Return [X, Y] of the center of cell containing provided text 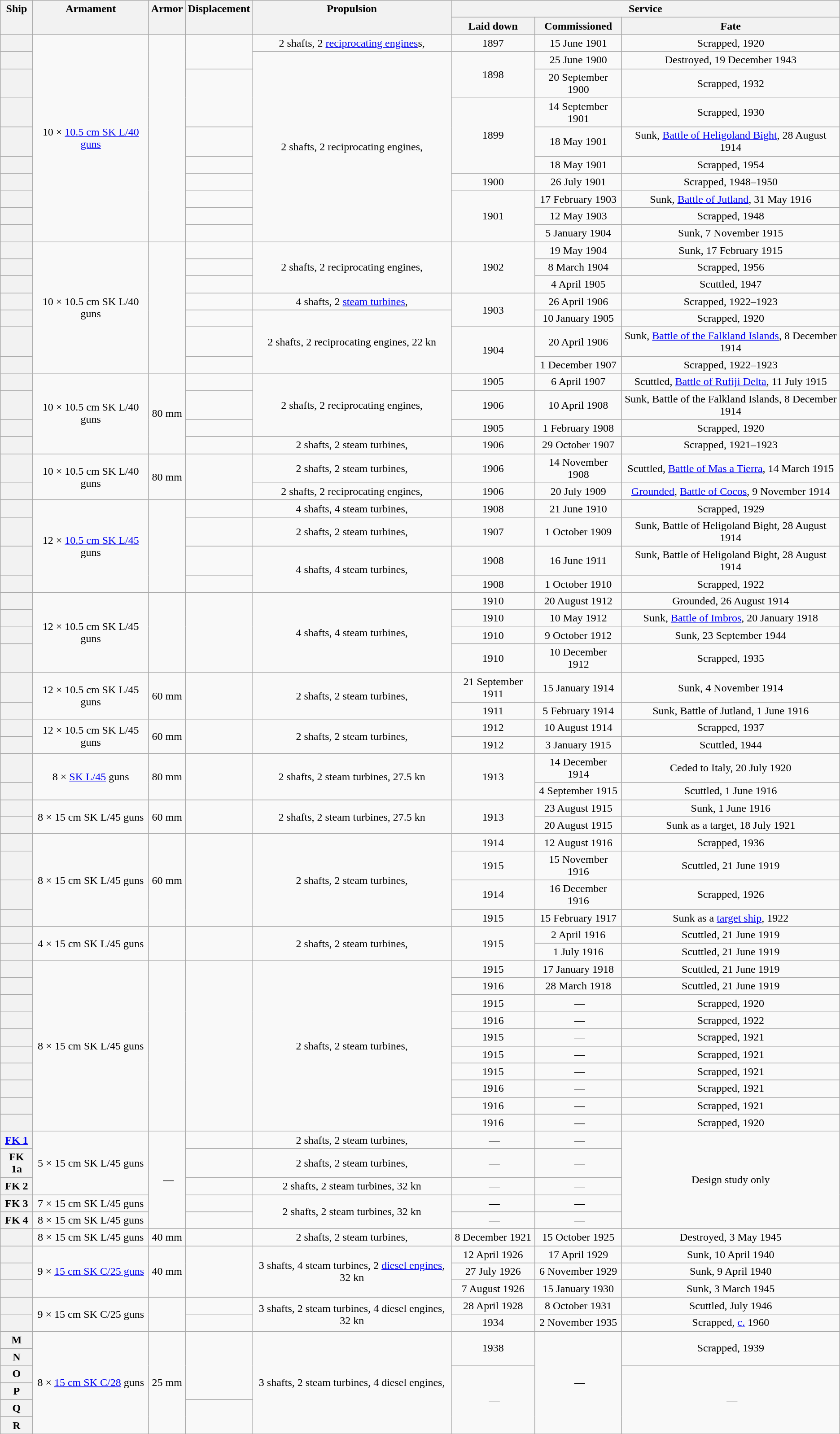
Scuttled, July 1946 [731, 1306]
3 shafts, 4 steam turbines, 2 diesel engines, 32 kn [352, 1272]
Displacement [219, 17]
21 June 1910 [578, 508]
8 × 15 cm SK C/28 guns [91, 1382]
1 October 1910 [578, 584]
Sunk, 23 September 1944 [731, 635]
16 June 1911 [578, 561]
9 October 1912 [578, 635]
2 November 1935 [578, 1323]
Sunk, Battle of Jutland, 31 May 1916 [731, 199]
Scrapped, 1937 [731, 728]
15 January 1914 [578, 687]
Destroyed, 3 May 1945 [731, 1237]
Armament [91, 17]
10 August 1914 [578, 728]
15 June 1901 [578, 43]
FK 3 [17, 1203]
Scuttled, 1947 [731, 284]
1900 [494, 182]
16 December 1916 [578, 895]
Armor [167, 17]
26 April 1906 [578, 302]
2 shafts, 2 reciprocating engines, 22 kn [352, 342]
6 April 1907 [578, 382]
5 × 15 cm SK L/45 guns [91, 1163]
10 January 1905 [578, 319]
27 July 1926 [494, 1272]
3 shafts, 2 steam turbines, 4 diesel engines, 32 kn [352, 1314]
Sunk as a target, 18 July 1921 [731, 825]
28 March 1918 [578, 986]
2 shafts, 2 reciprocating enginess, [352, 43]
Scuttled, Battle of Mas a Tierra, 14 March 1915 [731, 468]
4 September 1915 [578, 791]
Scrapped, 1921–1923 [731, 445]
Destroyed, 19 December 1943 [731, 60]
Scrapped, 1932 [731, 83]
2 April 1916 [578, 935]
FK 1a [17, 1163]
26 July 1901 [578, 182]
20 September 1900 [578, 83]
1897 [494, 43]
N [17, 1357]
Design study only [731, 1180]
7 × 15 cm SK L/45 guns [91, 1203]
3 January 1915 [578, 745]
Propulsion [352, 17]
20 April 1906 [578, 342]
4 × 15 cm SK L/45 guns [91, 944]
5 February 1914 [578, 711]
15 January 1930 [578, 1289]
Service [646, 9]
Scrapped, 1930 [731, 112]
Scuttled, 1944 [731, 745]
Scrapped, 1956 [731, 267]
12 April 1926 [494, 1255]
17 January 1918 [578, 969]
Grounded, Battle of Cocos, 9 November 1914 [731, 491]
5 January 1904 [578, 233]
Scrapped, 1929 [731, 508]
Scrapped, 1954 [731, 165]
25 mm [167, 1382]
1907 [494, 531]
1903 [494, 310]
Scuttled, 1 June 1916 [731, 791]
Sunk, 4 November 1914 [731, 687]
15 November 1916 [578, 865]
Scuttled, Battle of Rufiji Delta, 11 July 1915 [731, 382]
28 April 1928 [494, 1306]
Commissioned [578, 26]
14 December 1914 [578, 768]
1904 [494, 350]
29 October 1907 [578, 445]
14 November 1908 [578, 468]
14 September 1901 [578, 112]
1911 [494, 711]
1901 [494, 216]
Scrapped, 1939 [731, 1348]
Grounded, 26 August 1914 [731, 601]
1 October 1909 [578, 531]
Sunk, Battle of Imbros, 20 January 1918 [731, 618]
Fate [731, 26]
1 February 1908 [578, 428]
19 May 1904 [578, 250]
4 April 1905 [578, 284]
M [17, 1340]
Scrapped, 1935 [731, 659]
Sunk, 1 June 1916 [731, 808]
R [17, 1425]
12 May 1903 [578, 216]
8 × SK L/45 guns [91, 776]
Ship [17, 17]
Scrapped, 1926 [731, 895]
Sunk, 3 March 1945 [731, 1289]
Sunk, Battle of Jutland, 1 June 1916 [731, 711]
6 November 1929 [578, 1272]
10 May 1912 [578, 618]
Scrapped, 1936 [731, 842]
1902 [494, 267]
Q [17, 1408]
FK 2 [17, 1186]
10 December 1912 [578, 659]
8 March 1904 [578, 267]
Sunk as a target ship, 1922 [731, 918]
8 October 1931 [578, 1306]
20 August 1912 [578, 601]
20 August 1915 [578, 825]
Scrapped, c. 1960 [731, 1323]
Laid down [494, 26]
3 shafts, 2 steam turbines, 4 diesel engines, [352, 1382]
25 June 1900 [578, 60]
Sunk, 9 April 1940 [731, 1272]
1938 [494, 1348]
Scrapped, 1948 [731, 216]
15 February 1917 [578, 918]
Ceded to Italy, 20 July 1920 [731, 768]
21 September 1911 [494, 687]
20 July 1909 [578, 491]
Scrapped, 1948–1950 [731, 182]
Sunk, 10 April 1940 [731, 1255]
Sunk, 17 February 1915 [731, 250]
P [17, 1391]
O [17, 1374]
17 April 1929 [578, 1255]
1899 [494, 136]
FK 4 [17, 1220]
23 August 1915 [578, 808]
7 August 1926 [494, 1289]
15 October 1925 [578, 1237]
17 February 1903 [578, 199]
FK 1 [17, 1140]
Sunk, 7 November 1915 [731, 233]
4 shafts, 2 steam turbines, [352, 302]
1934 [494, 1323]
1 December 1907 [578, 365]
12 August 1916 [578, 842]
1898 [494, 74]
1 July 1916 [578, 952]
8 December 1921 [494, 1237]
10 April 1908 [578, 405]
